Extract the [X, Y] coordinate from the center of the cell holding the provided text.  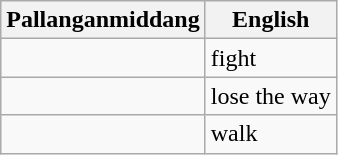
walk [270, 134]
English [270, 20]
lose the way [270, 96]
fight [270, 58]
Pallanganmiddang [103, 20]
